Locate the cell with the specified text and output its (x, y) center coordinate. 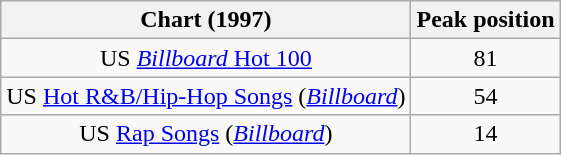
US Rap Songs (Billboard) (206, 134)
US Billboard Hot 100 (206, 58)
Chart (1997) (206, 20)
Peak position (486, 20)
81 (486, 58)
54 (486, 96)
14 (486, 134)
US Hot R&B/Hip-Hop Songs (Billboard) (206, 96)
